Determine the (x, y) coordinate at the center of the cell enclosing the given text.  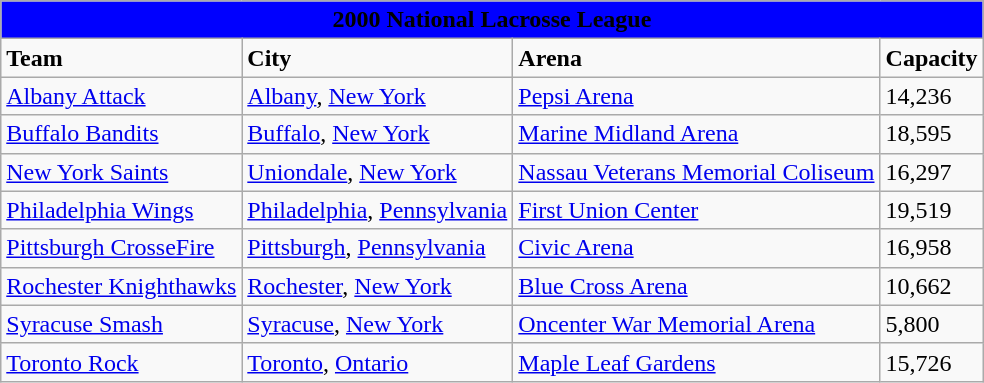
5,800 (932, 324)
Buffalo, New York (378, 134)
19,519 (932, 210)
Blue Cross Arena (696, 286)
Pittsburgh CrosseFire (122, 248)
Rochester Knighthawks (122, 286)
City (378, 58)
Philadelphia, Pennsylvania (378, 210)
14,236 (932, 96)
18,595 (932, 134)
Marine Midland Arena (696, 134)
Uniondale, New York (378, 172)
Syracuse Smash (122, 324)
10,662 (932, 286)
Nassau Veterans Memorial Coliseum (696, 172)
New York Saints (122, 172)
Maple Leaf Gardens (696, 362)
Oncenter War Memorial Arena (696, 324)
Pepsi Arena (696, 96)
16,297 (932, 172)
Syracuse, New York (378, 324)
Rochester, New York (378, 286)
Toronto Rock (122, 362)
Capacity (932, 58)
Buffalo Bandits (122, 134)
15,726 (932, 362)
Civic Arena (696, 248)
Pittsburgh, Pennsylvania (378, 248)
Toronto, Ontario (378, 362)
Philadelphia Wings (122, 210)
16,958 (932, 248)
2000 National Lacrosse League (492, 20)
Arena (696, 58)
Team (122, 58)
Albany, New York (378, 96)
Albany Attack (122, 96)
First Union Center (696, 210)
